Determine the [x, y] coordinate at the center of the cell enclosing the given text.  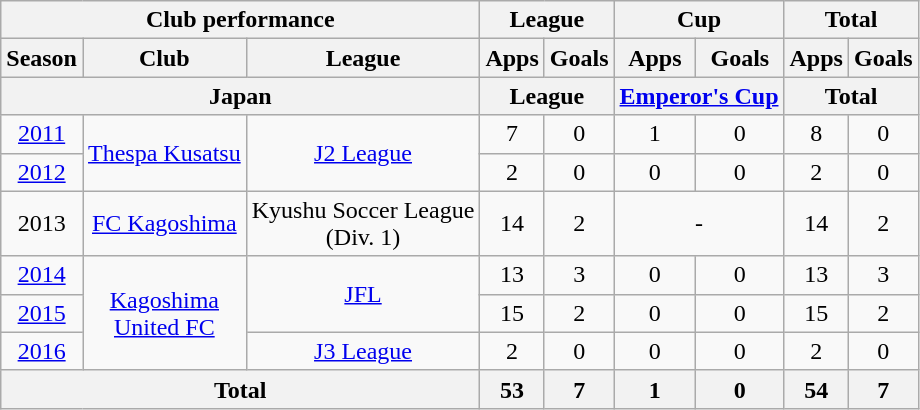
2016 [42, 351]
2014 [42, 275]
2015 [42, 313]
Cup [699, 20]
2012 [42, 172]
Season [42, 58]
Club performance [240, 20]
JFL [363, 294]
J3 League [363, 351]
53 [512, 389]
Emperor's Cup [699, 96]
- [699, 224]
Kyushu Soccer League(Div. 1) [363, 224]
FC Kagoshima [164, 224]
2013 [42, 224]
8 [816, 134]
2011 [42, 134]
J2 League [363, 153]
Japan [240, 96]
54 [816, 389]
Club [164, 58]
Thespa Kusatsu [164, 153]
KagoshimaUnited FC [164, 313]
